Scan for the cell matching the given text and deliver its [x, y] coordinate at center. 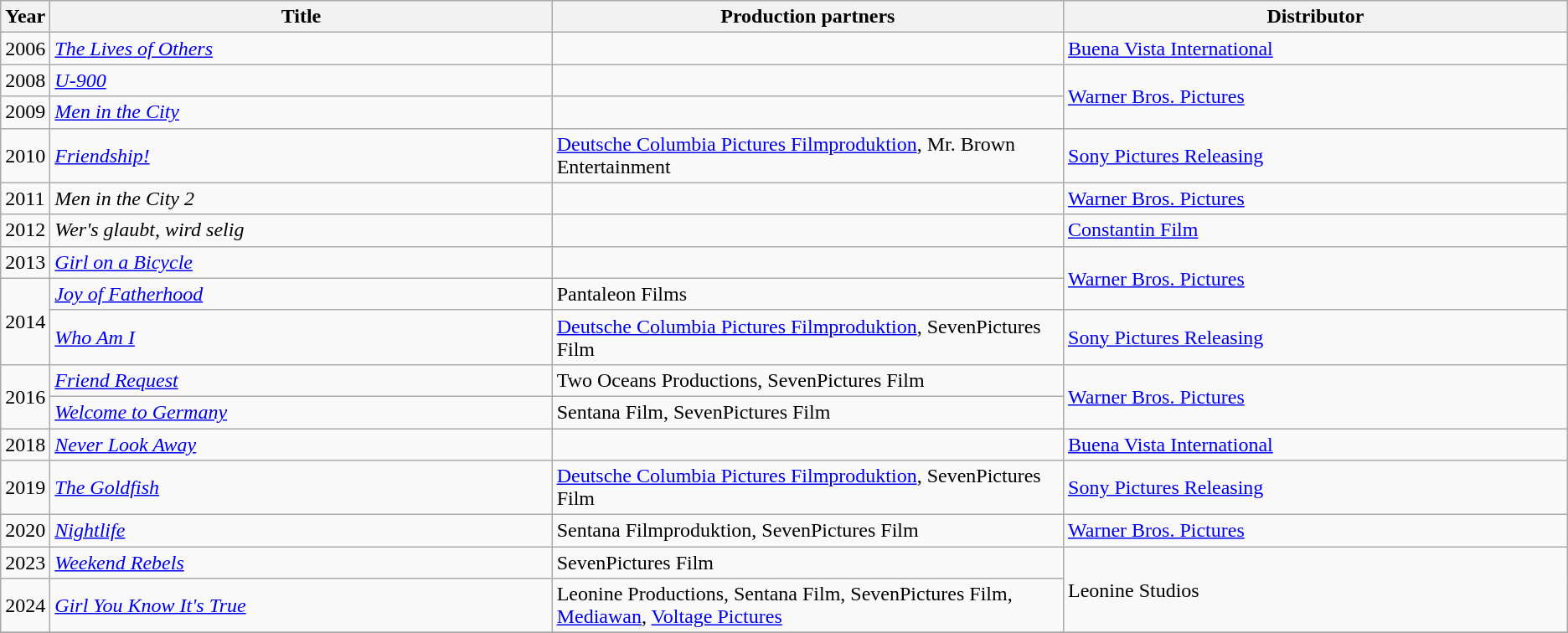
Joy of Fatherhood [302, 294]
Leonine Studios [1316, 589]
2013 [25, 262]
Pantaleon Films [807, 294]
2009 [25, 112]
Friendship! [302, 156]
Production partners [807, 17]
Sentana Filmproduktion, SevenPictures Film [807, 531]
Deutsche Columbia Pictures Filmproduktion, Mr. Brown Entertainment [807, 156]
2016 [25, 396]
Distributor [1316, 17]
The Lives of Others [302, 49]
Year [25, 17]
The Goldfish [302, 487]
2011 [25, 198]
Girl on a Bicycle [302, 262]
Constantin Film [1316, 230]
Two Oceans Productions, SevenPictures Film [807, 380]
U-900 [302, 80]
Nightlife [302, 531]
Sentana Film, SevenPictures Film [807, 412]
Leonine Productions, Sentana Film, SevenPictures Film, Mediawan, Voltage Pictures [807, 606]
Men in the City [302, 112]
Welcome to Germany [302, 412]
Girl You Know It's True [302, 606]
2006 [25, 49]
2019 [25, 487]
Never Look Away [302, 445]
2018 [25, 445]
2012 [25, 230]
2014 [25, 322]
2023 [25, 563]
2008 [25, 80]
Wer's glaubt, wird selig [302, 230]
Who Am I [302, 337]
Weekend Rebels [302, 563]
2010 [25, 156]
Title [302, 17]
2024 [25, 606]
Men in the City 2 [302, 198]
2020 [25, 531]
Friend Request [302, 380]
SevenPictures Film [807, 563]
